Scan for the cell matching the given text and deliver its (X, Y) coordinate at center. 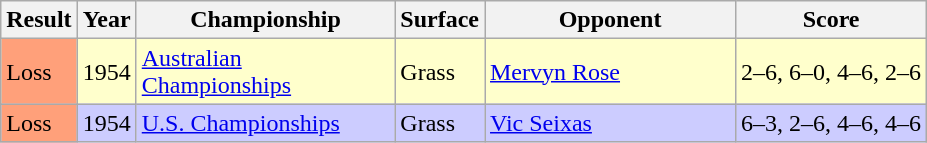
U.S. Championships (266, 123)
Surface (440, 20)
2–6, 6–0, 4–6, 2–6 (832, 72)
Australian Championships (266, 72)
Vic Seixas (610, 123)
Result (39, 20)
Championship (266, 20)
Score (832, 20)
6–3, 2–6, 4–6, 4–6 (832, 123)
Opponent (610, 20)
Year (106, 20)
Mervyn Rose (610, 72)
